Detect which cell encompasses the target text, then output its (x, y) center coordinate. 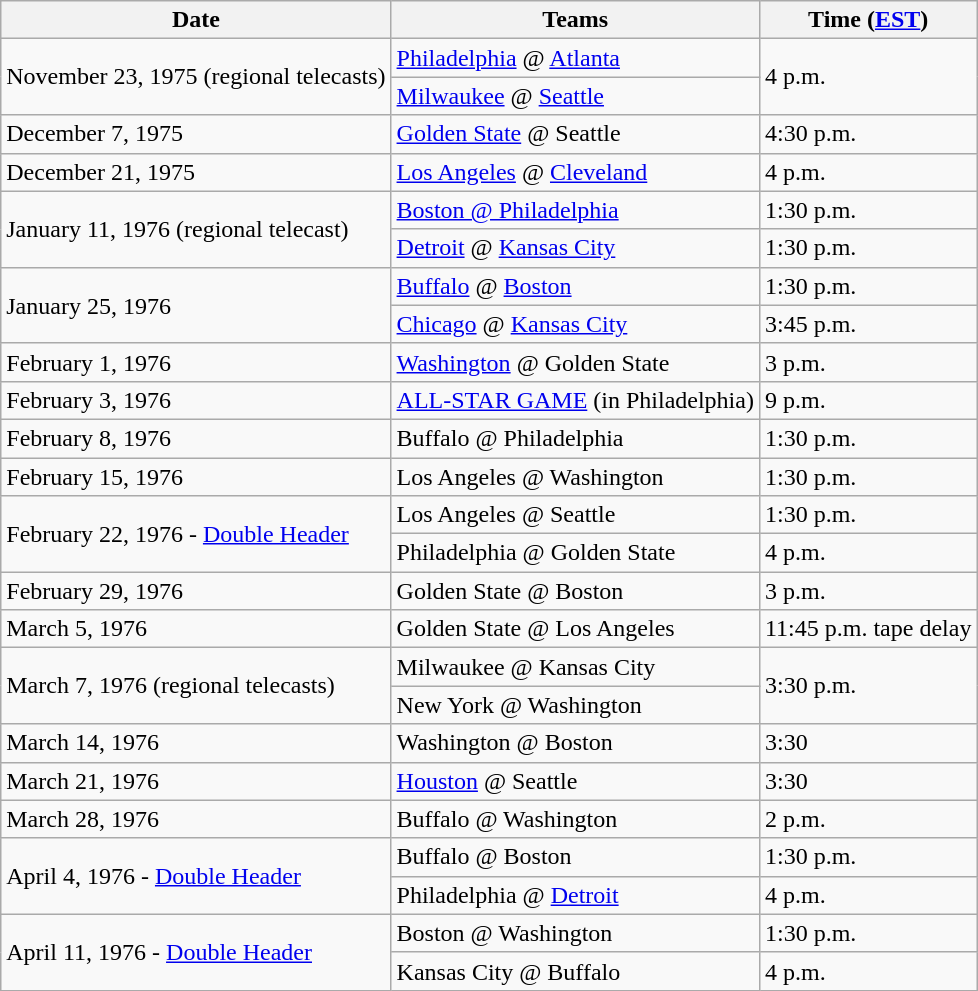
Philadelphia @ Golden State (575, 553)
Time (EST) (868, 20)
Houston @ Seattle (575, 781)
Philadelphia @ Atlanta (575, 58)
3:30 p.m. (868, 686)
February 22, 1976 - Double Header (196, 534)
Teams (575, 20)
February 1, 1976 (196, 362)
Buffalo @ Washington (575, 819)
Date (196, 20)
Golden State @ Boston (575, 591)
February 29, 1976 (196, 591)
March 5, 1976 (196, 629)
ALL-STAR GAME (in Philadelphia) (575, 400)
Chicago @ Kansas City (575, 324)
Golden State @ Seattle (575, 134)
April 11, 1976 - Double Header (196, 952)
Milwaukee @ Seattle (575, 96)
Buffalo @ Philadelphia (575, 438)
March 28, 1976 (196, 819)
Los Angeles @ Washington (575, 477)
February 8, 1976 (196, 438)
March 7, 1976 (regional telecasts) (196, 686)
Philadelphia @ Detroit (575, 895)
Boston @ Philadelphia (575, 210)
April 4, 1976 - Double Header (196, 876)
Boston @ Washington (575, 933)
3:45 p.m. (868, 324)
January 11, 1976 (regional telecast) (196, 229)
December 7, 1975 (196, 134)
February 3, 1976 (196, 400)
Washington @ Boston (575, 743)
2 p.m. (868, 819)
Los Angeles @ Seattle (575, 515)
Kansas City @ Buffalo (575, 971)
February 15, 1976 (196, 477)
Golden State @ Los Angeles (575, 629)
December 21, 1975 (196, 172)
March 21, 1976 (196, 781)
New York @ Washington (575, 705)
9 p.m. (868, 400)
March 14, 1976 (196, 743)
Detroit @ Kansas City (575, 248)
11:45 p.m. tape delay (868, 629)
Milwaukee @ Kansas City (575, 667)
Los Angeles @ Cleveland (575, 172)
January 25, 1976 (196, 305)
Washington @ Golden State (575, 362)
4:30 p.m. (868, 134)
November 23, 1975 (regional telecasts) (196, 77)
